Return the (X, Y) coordinate for the center point of the cell that contains the specified text.  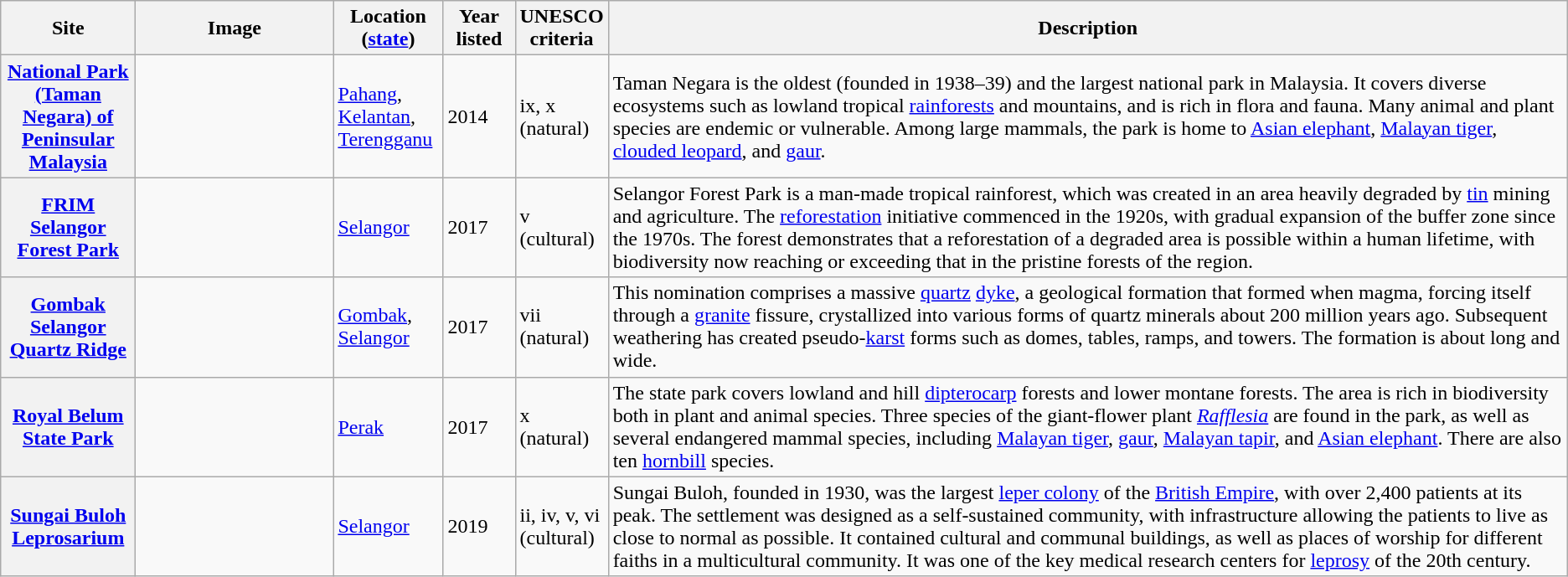
Location (state) (389, 28)
2019 (479, 526)
UNESCO criteria (561, 28)
Year listed (479, 28)
ix, x (natural) (561, 116)
ii, iv, v, vi (cultural) (561, 526)
Image (235, 28)
Site (69, 28)
Royal Belum State Park (69, 427)
Sungai Buloh Leprosarium (69, 526)
Gombak, Selangor (389, 327)
v (cultural) (561, 228)
Pahang, Kelantan, Terengganu (389, 116)
x (natural) (561, 427)
Perak (389, 427)
2014 (479, 116)
Gombak Selangor Quartz Ridge (69, 327)
National Park (Taman Negara) of Peninsular Malaysia (69, 116)
Description (1087, 28)
vii (natural) (561, 327)
FRIM Selangor Forest Park (69, 228)
